Extract the (x, y) coordinate from the center of the cell holding the provided text.  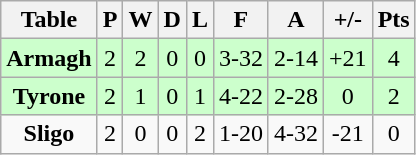
2-14 (296, 58)
F (240, 20)
W (140, 20)
4-22 (240, 96)
Table (49, 20)
L (200, 20)
Armagh (49, 58)
4-32 (296, 134)
Tyrone (49, 96)
-21 (348, 134)
3-32 (240, 58)
Pts (394, 20)
4 (394, 58)
+21 (348, 58)
D (172, 20)
2-28 (296, 96)
Sligo (49, 134)
A (296, 20)
+/- (348, 20)
1-20 (240, 134)
P (110, 20)
